Provide the (x, y) coordinate of the cell's center where the given text is located.  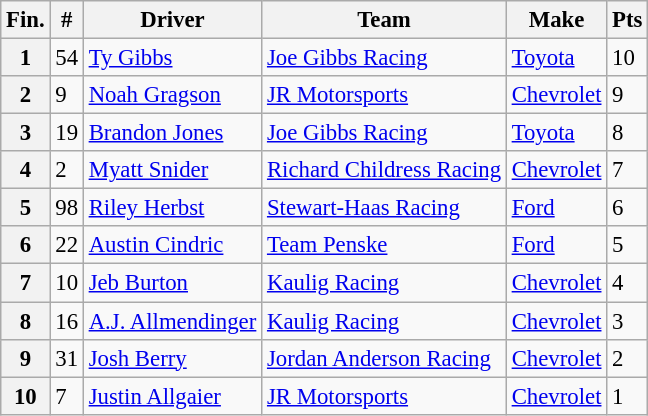
Austin Cindric (172, 245)
Ty Gibbs (172, 58)
Richard Childress Racing (384, 170)
Josh Berry (172, 358)
Fin. (26, 20)
22 (66, 245)
Jordan Anderson Racing (384, 358)
# (66, 20)
Team (384, 20)
Brandon Jones (172, 133)
Justin Allgaier (172, 396)
Riley Herbst (172, 208)
Stewart-Haas Racing (384, 208)
Team Penske (384, 245)
Jeb Burton (172, 283)
A.J. Allmendinger (172, 321)
54 (66, 58)
98 (66, 208)
Driver (172, 20)
Pts (628, 20)
Myatt Snider (172, 170)
Make (556, 20)
19 (66, 133)
Noah Gragson (172, 95)
31 (66, 358)
16 (66, 321)
